Capture the cell that displays the provided text and extract its (x, y) central coordinate. 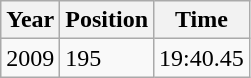
Year (30, 20)
Time (202, 20)
195 (107, 58)
Position (107, 20)
2009 (30, 58)
19:40.45 (202, 58)
